Capture the cell that displays the provided text and extract its [X, Y] central coordinate. 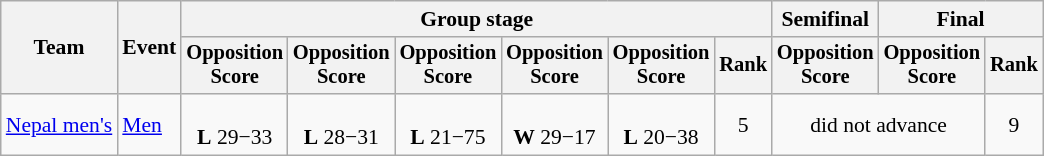
Final [961, 19]
Men [149, 124]
did not advance [878, 124]
9 [1014, 124]
L 21−75 [448, 124]
Semifinal [826, 19]
W 29−17 [554, 124]
L 28−31 [342, 124]
L 29−33 [234, 124]
Group stage [476, 19]
5 [743, 124]
Nepal men's [60, 124]
L 20−38 [662, 124]
Event [149, 48]
Team [60, 48]
